Determine the [x, y] coordinate at the center of the cell enclosing the given text.  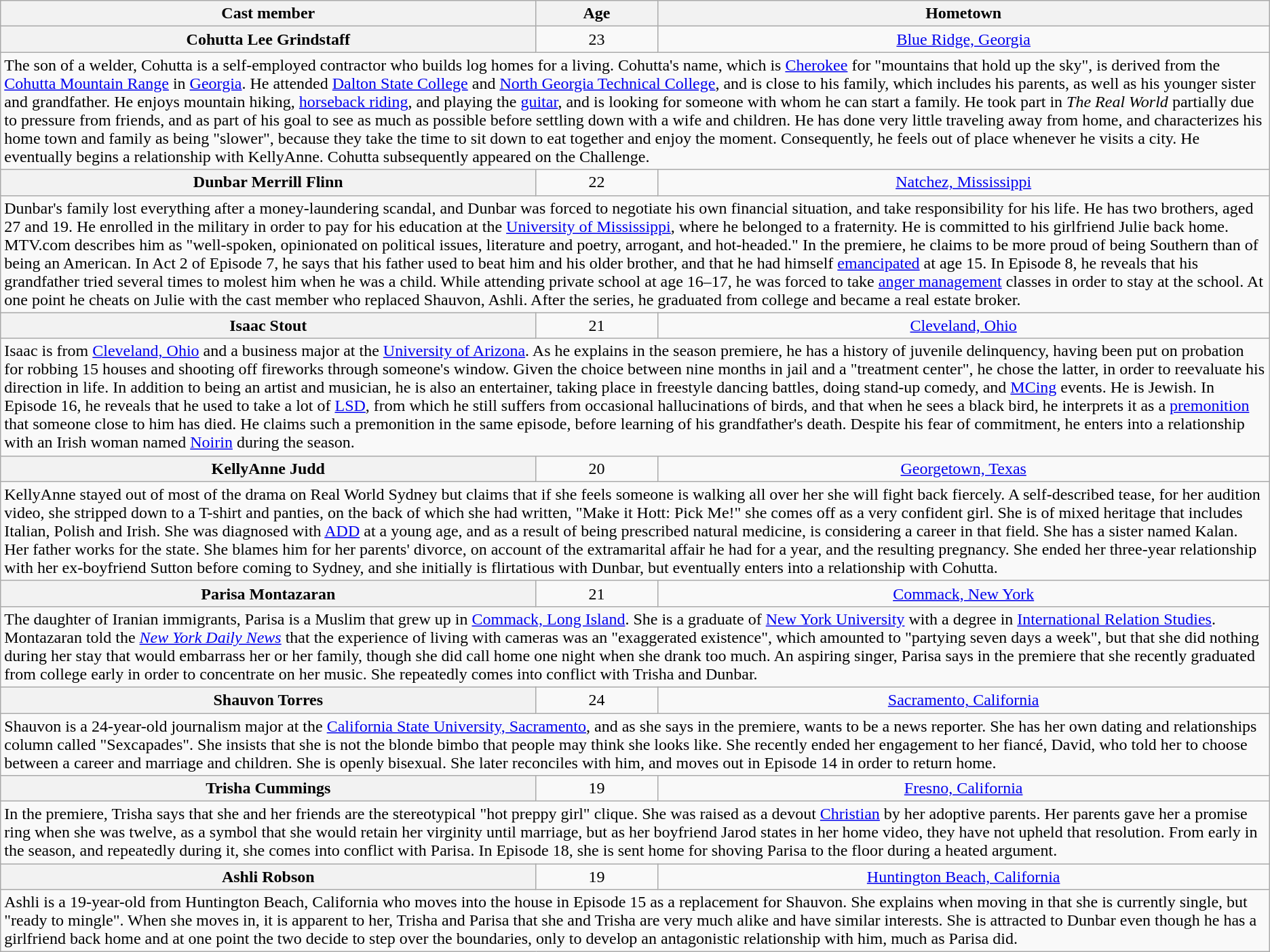
20 [597, 469]
Shauvon Torres [269, 700]
Age [597, 14]
Blue Ridge, Georgia [963, 39]
22 [597, 182]
Cohutta Lee Grindstaff [269, 39]
Cleveland, Ohio [963, 325]
Georgetown, Texas [963, 469]
Dunbar Merrill Flinn [269, 182]
Huntington Beach, California [963, 877]
Sacramento, California [963, 700]
Trisha Cummings [269, 789]
Commack, New York [963, 593]
Cast member [269, 14]
23 [597, 39]
Ashli Robson [269, 877]
Natchez, Mississippi [963, 182]
Isaac Stout [269, 325]
Fresno, California [963, 789]
Hometown [963, 14]
Parisa Montazaran [269, 593]
KellyAnne Judd [269, 469]
24 [597, 700]
